Detect which cell encompasses the target text, then output its (x, y) center coordinate. 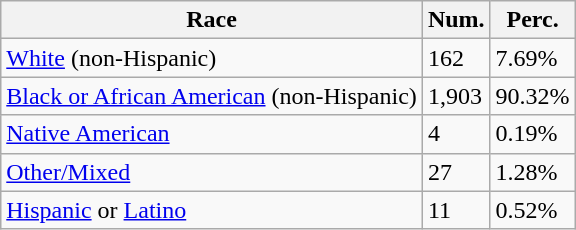
Perc. (532, 20)
1,903 (456, 96)
Other/Mixed (212, 172)
0.52% (532, 210)
1.28% (532, 172)
7.69% (532, 58)
90.32% (532, 96)
Black or African American (non-Hispanic) (212, 96)
27 (456, 172)
Race (212, 20)
162 (456, 58)
Native American (212, 134)
0.19% (532, 134)
Num. (456, 20)
4 (456, 134)
Hispanic or Latino (212, 210)
White (non-Hispanic) (212, 58)
11 (456, 210)
